Locate the cell with the specified text and output its (X, Y) center coordinate. 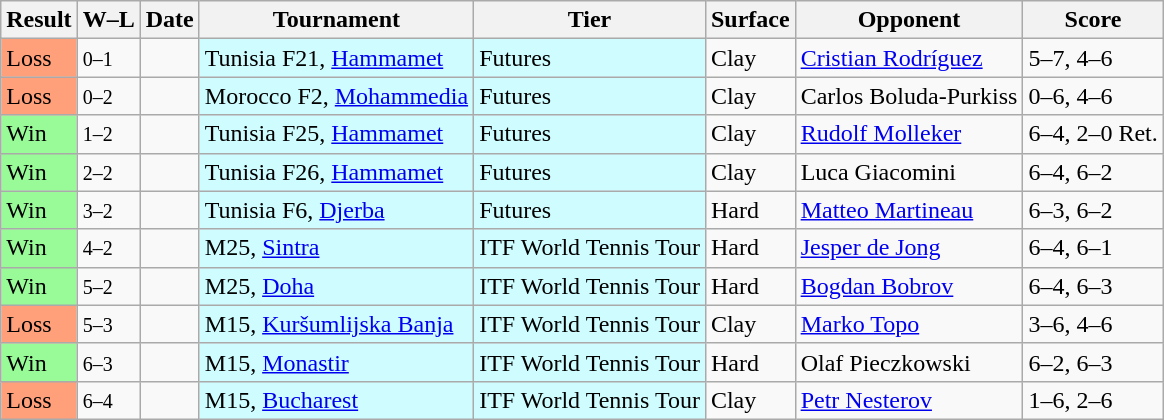
3–2 (108, 210)
W–L (108, 20)
M15, Kuršumlijska Banja (336, 324)
6–4, 6–2 (1093, 172)
0–6, 4–6 (1093, 96)
5–7, 4–6 (1093, 58)
Carlos Boluda-Purkiss (909, 96)
Tier (590, 20)
M25, Sintra (336, 248)
4–2 (108, 248)
Marko Topo (909, 324)
Jesper de Jong (909, 248)
Opponent (909, 20)
6–4, 6–1 (1093, 248)
Bogdan Bobrov (909, 286)
Surface (750, 20)
Tunisia F25, Hammamet (336, 134)
Score (1093, 20)
Tunisia F21, Hammamet (336, 58)
3–6, 4–6 (1093, 324)
6–3 (108, 362)
Result (39, 20)
Matteo Martineau (909, 210)
6–2, 6–3 (1093, 362)
Rudolf Molleker (909, 134)
6–4, 6–3 (1093, 286)
6–4, 2–0 Ret. (1093, 134)
5–2 (108, 286)
2–2 (108, 172)
M15, Bucharest (336, 400)
Tunisia F6, Djerba (336, 210)
M15, Monastir (336, 362)
Tunisia F26, Hammamet (336, 172)
6–3, 6–2 (1093, 210)
1–6, 2–6 (1093, 400)
Petr Nesterov (909, 400)
Luca Giacomini (909, 172)
5–3 (108, 324)
Tournament (336, 20)
M25, Doha (336, 286)
0–2 (108, 96)
Olaf Pieczkowski (909, 362)
1–2 (108, 134)
0–1 (108, 58)
6–4 (108, 400)
Cristian Rodríguez (909, 58)
Morocco F2, Mohammedia (336, 96)
Date (170, 20)
